Provide the [x, y] coordinate of the cell's center where the given text is located.  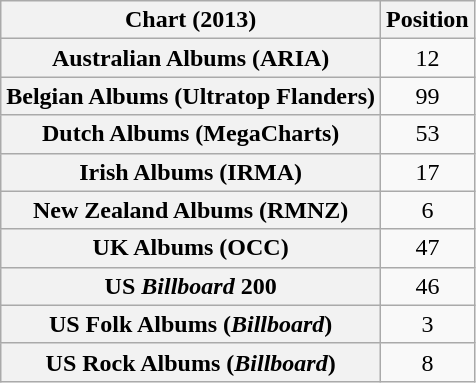
6 [428, 210]
8 [428, 362]
12 [428, 58]
New Zealand Albums (RMNZ) [191, 210]
17 [428, 172]
Chart (2013) [191, 20]
47 [428, 248]
US Billboard 200 [191, 286]
Position [428, 20]
US Rock Albums (Billboard) [191, 362]
US Folk Albums (Billboard) [191, 324]
UK Albums (OCC) [191, 248]
53 [428, 134]
46 [428, 286]
Australian Albums (ARIA) [191, 58]
3 [428, 324]
99 [428, 96]
Dutch Albums (MegaCharts) [191, 134]
Irish Albums (IRMA) [191, 172]
Belgian Albums (Ultratop Flanders) [191, 96]
